Determine the [X, Y] coordinate at the center of the cell enclosing the given text.  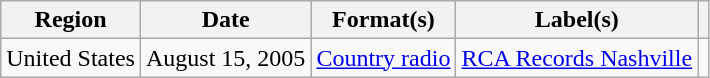
Region [71, 20]
RCA Records Nashville [577, 58]
United States [71, 58]
Country radio [384, 58]
August 15, 2005 [225, 58]
Label(s) [577, 20]
Format(s) [384, 20]
Date [225, 20]
